Pinpoint the cell where the given text exists, returning its [X, Y] midpoint coordinate. 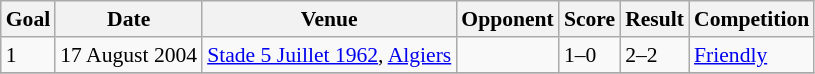
Date [128, 19]
2–2 [654, 55]
17 August 2004 [128, 55]
Venue [329, 19]
1–0 [590, 55]
Competition [752, 19]
Friendly [752, 55]
1 [28, 55]
Result [654, 19]
Opponent [508, 19]
Goal [28, 19]
Stade 5 Juillet 1962, Algiers [329, 55]
Score [590, 19]
